Determine the (x, y) coordinate at the center of the cell enclosing the given text.  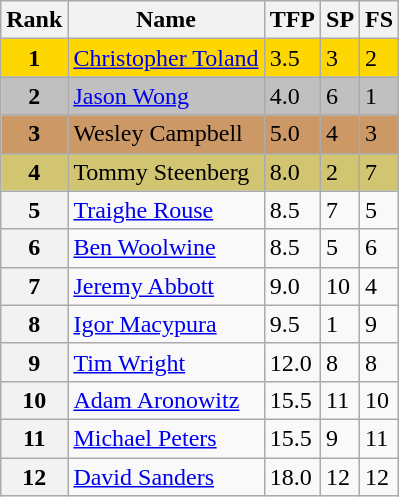
Name (166, 20)
Traighe Rouse (166, 210)
Michael Peters (166, 438)
Igor Macypura (166, 324)
Wesley Campbell (166, 134)
3.5 (292, 58)
SP (340, 20)
12.0 (292, 362)
David Sanders (166, 477)
9.0 (292, 286)
Ben Woolwine (166, 248)
Jason Wong (166, 96)
9.5 (292, 324)
FS (380, 20)
TFP (292, 20)
Tim Wright (166, 362)
Rank (34, 20)
Tommy Steenberg (166, 172)
Adam Aronowitz (166, 400)
8.0 (292, 172)
Jeremy Abbott (166, 286)
18.0 (292, 477)
4.0 (292, 96)
5.0 (292, 134)
Christopher Toland (166, 58)
